Return (x, y) of the center of cell containing provided text 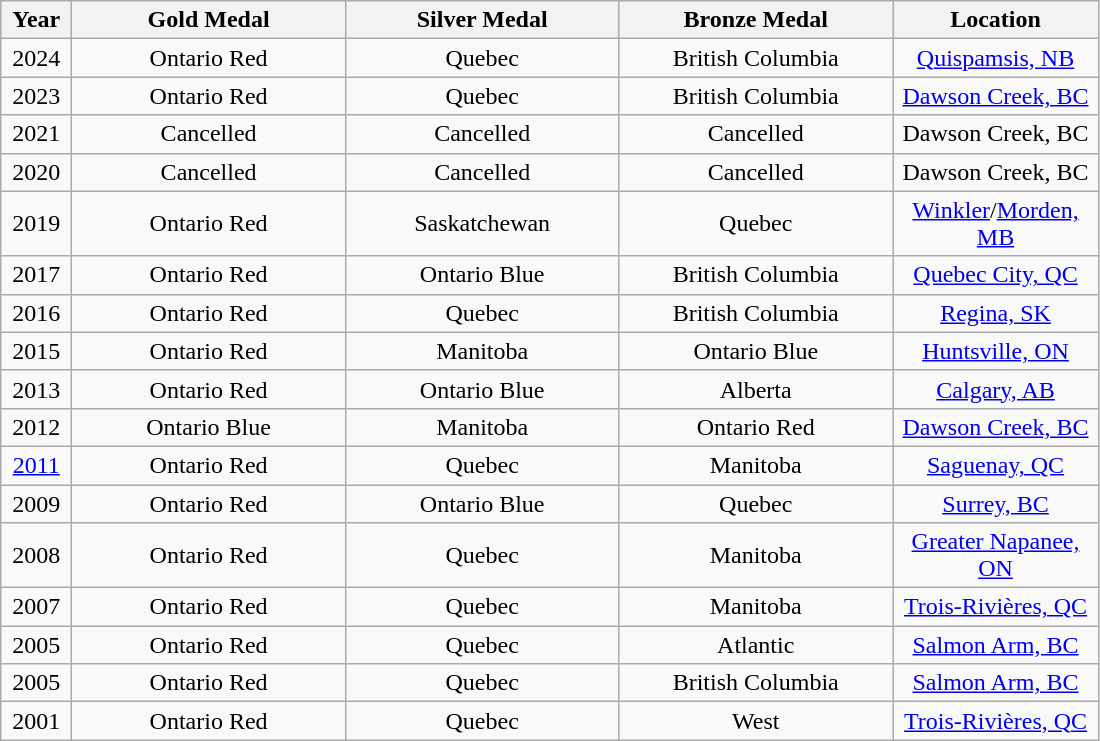
Silver Medal (482, 20)
2017 (36, 275)
West (756, 721)
2011 (36, 465)
Quebec City, QC (995, 275)
Saguenay, QC (995, 465)
Quispamsis, NB (995, 58)
2009 (36, 503)
2023 (36, 96)
2012 (36, 427)
Winkler/Morden, MB (995, 224)
Greater Napanee, ON (995, 556)
2015 (36, 351)
Huntsville, ON (995, 351)
Gold Medal (209, 20)
Surrey, BC (995, 503)
2021 (36, 134)
2008 (36, 556)
2020 (36, 172)
Atlantic (756, 645)
Alberta (756, 389)
Regina, SK (995, 313)
2007 (36, 607)
Bronze Medal (756, 20)
2013 (36, 389)
2024 (36, 58)
Year (36, 20)
Calgary, AB (995, 389)
Location (995, 20)
Saskatchewan (482, 224)
2016 (36, 313)
2001 (36, 721)
2019 (36, 224)
